Locate the cell with the specified text and output its (x, y) center coordinate. 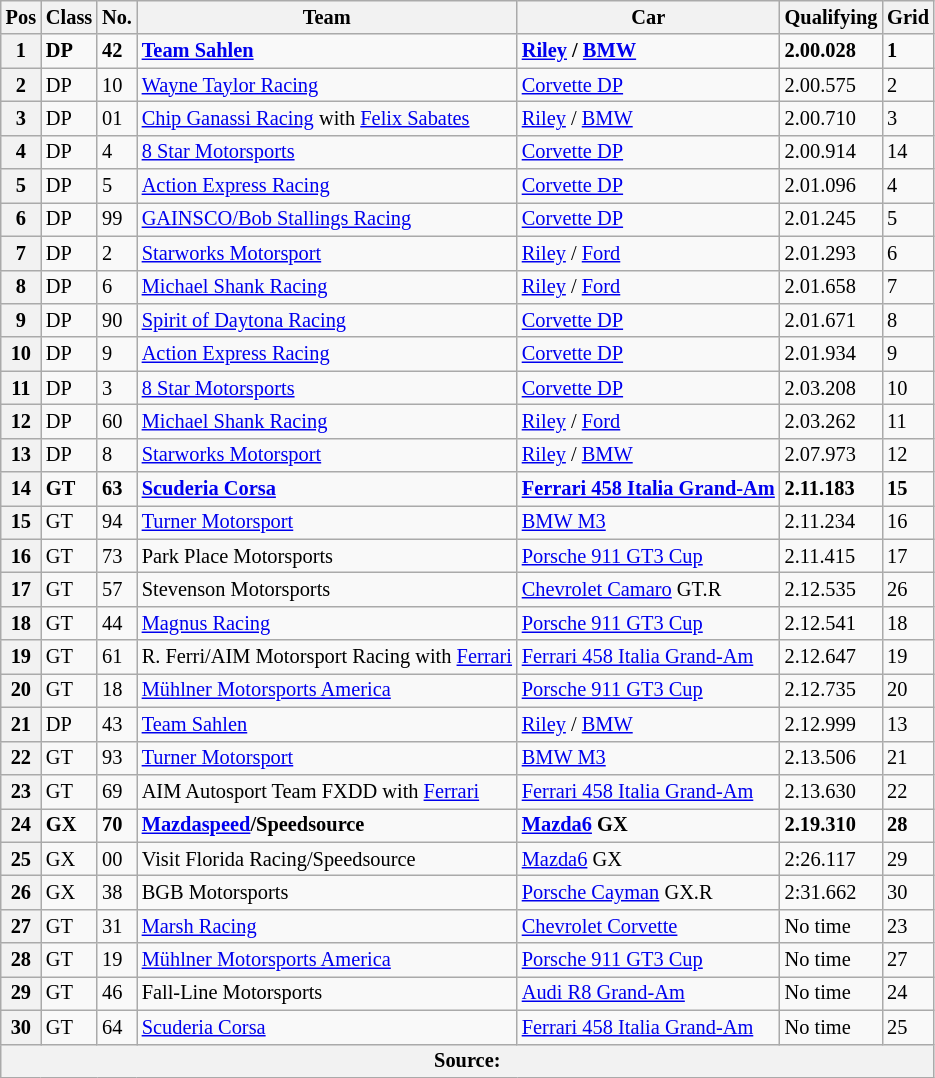
99 (117, 219)
44 (117, 623)
2.12.647 (832, 657)
38 (117, 892)
Visit Florida Racing/Speedsource (327, 859)
69 (117, 791)
Pos (21, 17)
2.01.934 (832, 354)
00 (117, 859)
Grid (908, 17)
Wayne Taylor Racing (327, 85)
Chevrolet Corvette (648, 926)
31 (117, 926)
2.01.245 (832, 219)
43 (117, 724)
93 (117, 758)
2.12.541 (832, 623)
2.01.671 (832, 320)
2.11.183 (832, 489)
Magnus Racing (327, 623)
63 (117, 489)
2.11.234 (832, 522)
Spirit of Daytona Racing (327, 320)
60 (117, 421)
R. Ferri/AIM Motorsport Racing with Ferrari (327, 657)
2.03.262 (832, 421)
46 (117, 993)
Porsche Cayman GX.R (648, 892)
BGB Motorsports (327, 892)
2.03.208 (832, 388)
Chip Ganassi Racing with Felix Sabates (327, 118)
Stevenson Motorsports (327, 589)
Audi R8 Grand-Am (648, 993)
Car (648, 17)
42 (117, 51)
Marsh Racing (327, 926)
AIM Autosport Team FXDD with Ferrari (327, 791)
No. (117, 17)
2.13.506 (832, 758)
Fall-Line Motorsports (327, 993)
2.00.914 (832, 152)
2.01.096 (832, 186)
61 (117, 657)
Chevrolet Camaro GT.R (648, 589)
70 (117, 825)
2:31.662 (832, 892)
GAINSCO/Bob Stallings Racing (327, 219)
2.13.630 (832, 791)
Class (69, 17)
2.12.999 (832, 724)
Source: (468, 1061)
01 (117, 118)
2.01.293 (832, 253)
2.19.310 (832, 825)
2.12.735 (832, 690)
2.11.415 (832, 556)
Park Place Motorsports (327, 556)
2.07.973 (832, 455)
2:26.117 (832, 859)
57 (117, 589)
Mazdaspeed/Speedsource (327, 825)
73 (117, 556)
2.00.575 (832, 85)
2.00.710 (832, 118)
2.00.028 (832, 51)
64 (117, 1027)
2.01.658 (832, 287)
2.12.535 (832, 589)
90 (117, 320)
Team (327, 17)
94 (117, 522)
Qualifying (832, 17)
